Identify which cell holds the provided text, then report its (x, y) central coordinate. 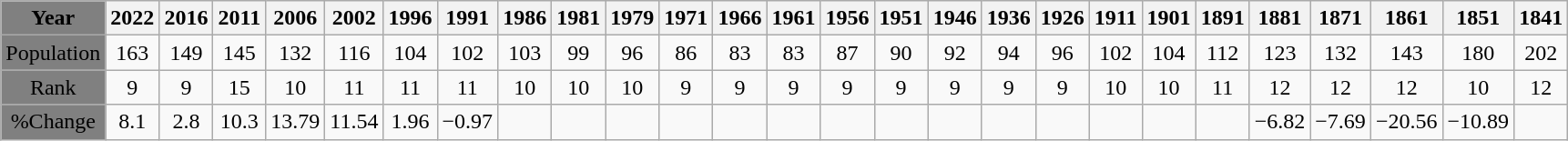
1971 (687, 18)
2002 (354, 18)
2.8 (186, 122)
1956 (847, 18)
94 (1009, 53)
1951 (901, 18)
−7.69 (1340, 122)
1851 (1479, 18)
1861 (1406, 18)
163 (133, 53)
145 (239, 53)
1946 (954, 18)
1891 (1222, 18)
180 (1479, 53)
1996 (410, 18)
11.54 (354, 122)
Rank (53, 87)
92 (954, 53)
Year (53, 18)
116 (354, 53)
2016 (186, 18)
86 (687, 53)
1961 (794, 18)
202 (1541, 53)
1926 (1062, 18)
123 (1280, 53)
1.96 (410, 122)
1911 (1115, 18)
143 (1406, 53)
2022 (133, 18)
1841 (1541, 18)
−6.82 (1280, 122)
−0.97 (468, 122)
−10.89 (1479, 122)
15 (239, 87)
Population (53, 53)
1986 (524, 18)
13.79 (295, 122)
1871 (1340, 18)
8.1 (133, 122)
149 (186, 53)
%Change (53, 122)
10.3 (239, 122)
1901 (1169, 18)
2006 (295, 18)
1979 (632, 18)
87 (847, 53)
1966 (739, 18)
2011 (239, 18)
1936 (1009, 18)
99 (579, 53)
1881 (1280, 18)
−20.56 (1406, 122)
90 (901, 53)
103 (524, 53)
112 (1222, 53)
1991 (468, 18)
1981 (579, 18)
